Provide the (x, y) coordinate of the cell's center where the given text is located.  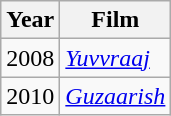
Year (30, 20)
2010 (30, 96)
2008 (30, 58)
Yuvvraaj (116, 58)
Guzaarish (116, 96)
Film (116, 20)
